Return (x, y) of the center of cell containing provided text 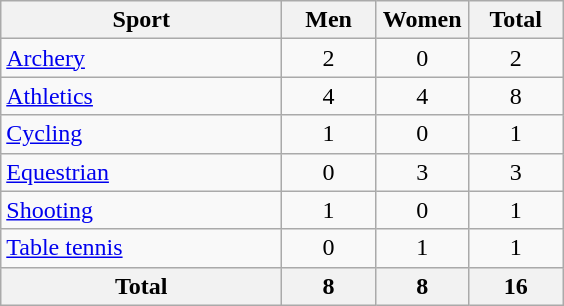
Shooting (142, 210)
Archery (142, 58)
Athletics (142, 96)
Sport (142, 20)
Men (329, 20)
Cycling (142, 134)
Table tennis (142, 248)
16 (516, 286)
Women (422, 20)
Equestrian (142, 172)
